Output the (X, Y) coordinate of the center of the cell containing the given text.  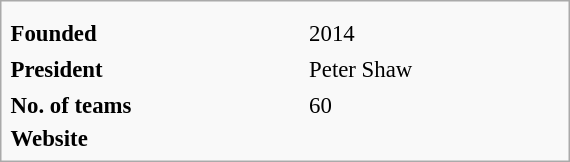
Founded (157, 33)
60 (434, 105)
President (157, 69)
2014 (434, 33)
Peter Shaw (434, 69)
No. of teams (157, 105)
Website (157, 138)
